Detect which cell encompasses the target text, then output its (X, Y) center coordinate. 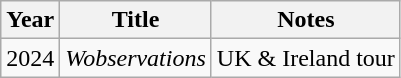
UK & Ireland tour (306, 58)
2024 (30, 58)
Notes (306, 20)
Wobservations (136, 58)
Title (136, 20)
Year (30, 20)
